Detect which cell encompasses the target text, then output its [X, Y] center coordinate. 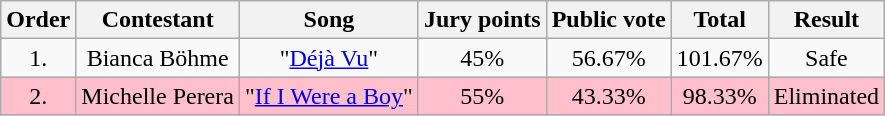
Total [720, 20]
45% [482, 58]
Michelle Perera [158, 96]
101.67% [720, 58]
Order [38, 20]
1. [38, 58]
Public vote [608, 20]
98.33% [720, 96]
"If I Were a Boy" [328, 96]
Safe [826, 58]
56.67% [608, 58]
Eliminated [826, 96]
55% [482, 96]
Result [826, 20]
Jury points [482, 20]
Song [328, 20]
43.33% [608, 96]
Bianca Böhme [158, 58]
"Déjà Vu" [328, 58]
2. [38, 96]
Contestant [158, 20]
